Find where the given text appears and provide that cell's center as (x, y) coordinate. 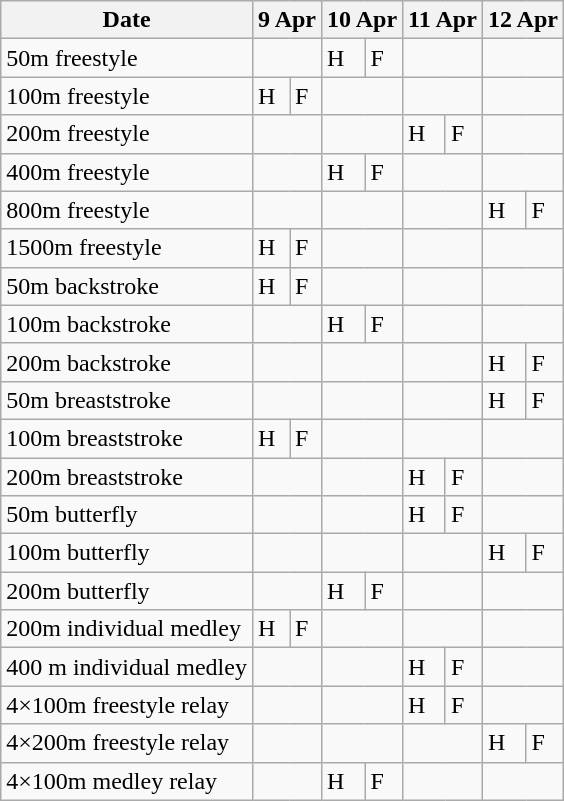
50m freestyle (127, 58)
400 m individual medley (127, 667)
4×100m freestyle relay (127, 705)
100m backstroke (127, 324)
200m breaststroke (127, 477)
4×100m medley relay (127, 781)
200m freestyle (127, 134)
Date (127, 20)
11 Apr (443, 20)
1500m freestyle (127, 248)
200m individual medley (127, 629)
800m freestyle (127, 210)
100m butterfly (127, 553)
4×200m freestyle relay (127, 743)
100m freestyle (127, 96)
12 Apr (522, 20)
50m butterfly (127, 515)
200m backstroke (127, 362)
10 Apr (362, 20)
100m breaststroke (127, 438)
200m butterfly (127, 591)
50m breaststroke (127, 400)
50m backstroke (127, 286)
400m freestyle (127, 172)
9 Apr (286, 20)
